Capture the cell that displays the provided text and extract its (x, y) central coordinate. 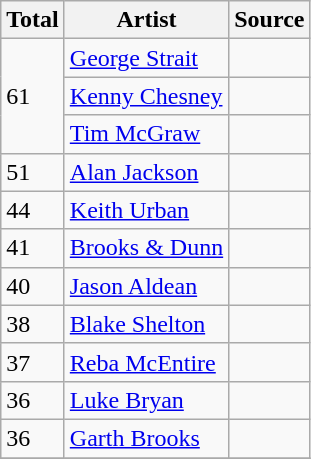
Jason Aldean (146, 286)
Brooks & Dunn (146, 248)
George Strait (146, 58)
40 (33, 286)
Alan Jackson (146, 172)
Reba McEntire (146, 362)
38 (33, 324)
Artist (146, 20)
Kenny Chesney (146, 96)
Source (270, 20)
Keith Urban (146, 210)
44 (33, 210)
Tim McGraw (146, 134)
Luke Bryan (146, 400)
Blake Shelton (146, 324)
61 (33, 96)
Total (33, 20)
37 (33, 362)
Garth Brooks (146, 438)
51 (33, 172)
41 (33, 248)
